Search for the cell housing the specified text and yield its [x, y] center coordinate. 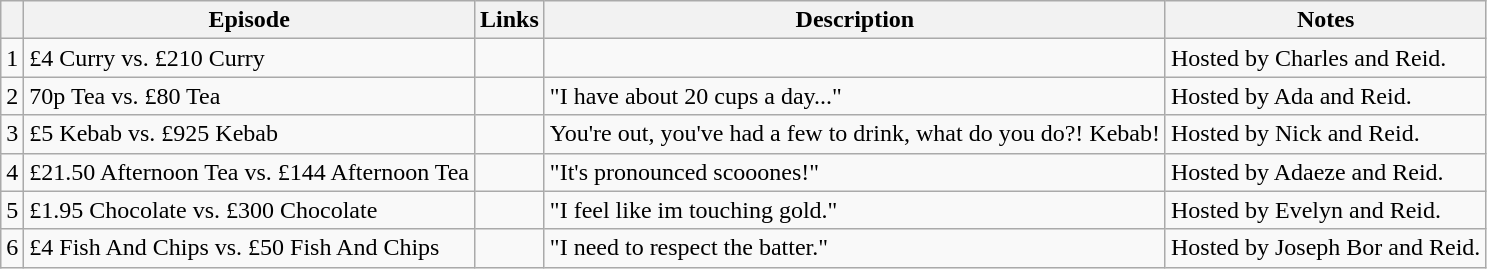
3 [12, 134]
Hosted by Joseph Bor and Reid. [1325, 248]
"I feel like im touching gold." [854, 210]
£21.50 Afternoon Tea vs. £144 Afternoon Tea [250, 172]
6 [12, 248]
£4 Fish And Chips vs. £50 Fish And Chips [250, 248]
"It's pronounced scooones!" [854, 172]
Hosted by Nick and Reid. [1325, 134]
Description [854, 20]
70p Tea vs. £80 Tea [250, 96]
1 [12, 58]
Hosted by Adaeze and Reid. [1325, 172]
£5 Kebab vs. £925 Kebab [250, 134]
Hosted by Ada and Reid. [1325, 96]
£1.95 Chocolate vs. £300 Chocolate [250, 210]
4 [12, 172]
Hosted by Charles and Reid. [1325, 58]
You're out, you've had a few to drink, what do you do?! Kebab! [854, 134]
5 [12, 210]
2 [12, 96]
£4 Curry vs. £210 Curry [250, 58]
"I need to respect the batter." [854, 248]
Notes [1325, 20]
Hosted by Evelyn and Reid. [1325, 210]
Links [510, 20]
"I have about 20 cups a day..." [854, 96]
Episode [250, 20]
